Extract the (x, y) coordinate from the center of the cell holding the provided text.  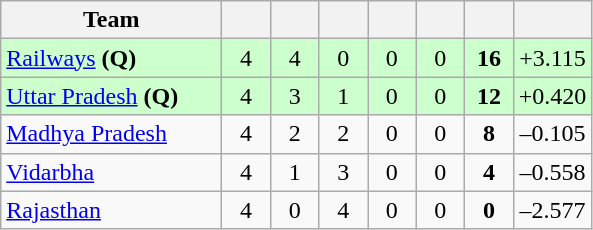
Vidarbha (112, 172)
–0.105 (552, 134)
Team (112, 20)
+3.115 (552, 58)
–0.558 (552, 172)
Uttar Pradesh (Q) (112, 96)
Railways (Q) (112, 58)
8 (490, 134)
Madhya Pradesh (112, 134)
–2.577 (552, 210)
16 (490, 58)
12 (490, 96)
+0.420 (552, 96)
Rajasthan (112, 210)
